Provide the (X, Y) coordinate of the cell's center where the given text is located.  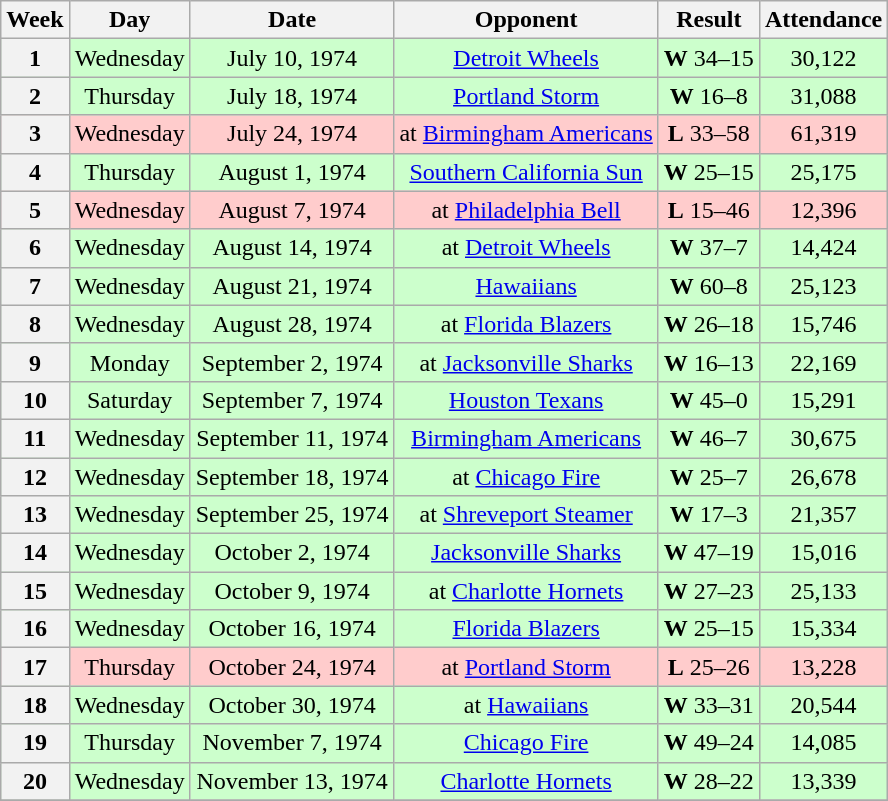
25,175 (823, 172)
25,133 (823, 591)
14,085 (823, 743)
Jacksonville Sharks (526, 553)
17 (35, 667)
8 (35, 324)
16 (35, 629)
5 (35, 210)
Florida Blazers (526, 629)
at Detroit Wheels (526, 248)
20,544 (823, 705)
1 (35, 58)
14,424 (823, 248)
W 34–15 (708, 58)
20 (35, 781)
W 33–31 (708, 705)
L 33–58 (708, 134)
September 7, 1974 (292, 400)
August 1, 1974 (292, 172)
18 (35, 705)
10 (35, 400)
W 16–13 (708, 362)
13 (35, 515)
August 21, 1974 (292, 286)
at Shreveport Steamer (526, 515)
Week (35, 20)
26,678 (823, 477)
W 37–7 (708, 248)
11 (35, 438)
W 47–19 (708, 553)
August 28, 1974 (292, 324)
Opponent (526, 20)
July 24, 1974 (292, 134)
Southern California Sun (526, 172)
30,122 (823, 58)
W 60–8 (708, 286)
Portland Storm (526, 96)
Houston Texans (526, 400)
Chicago Fire (526, 743)
W 16–8 (708, 96)
at Philadelphia Bell (526, 210)
L 15–46 (708, 210)
August 14, 1974 (292, 248)
30,675 (823, 438)
at Portland Storm (526, 667)
July 10, 1974 (292, 58)
Detroit Wheels (526, 58)
Hawaiians (526, 286)
Saturday (130, 400)
13,228 (823, 667)
7 (35, 286)
12 (35, 477)
at Charlotte Hornets (526, 591)
13,339 (823, 781)
October 16, 1974 (292, 629)
October 9, 1974 (292, 591)
3 (35, 134)
15,334 (823, 629)
Charlotte Hornets (526, 781)
November 13, 1974 (292, 781)
6 (35, 248)
W 46–7 (708, 438)
9 (35, 362)
September 11, 1974 (292, 438)
15,016 (823, 553)
61,319 (823, 134)
November 7, 1974 (292, 743)
22,169 (823, 362)
15,291 (823, 400)
W 45–0 (708, 400)
31,088 (823, 96)
12,396 (823, 210)
Monday (130, 362)
at Jacksonville Sharks (526, 362)
W 49–24 (708, 743)
July 18, 1974 (292, 96)
21,357 (823, 515)
4 (35, 172)
L 25–26 (708, 667)
September 2, 1974 (292, 362)
15,746 (823, 324)
Result (708, 20)
October 30, 1974 (292, 705)
September 18, 1974 (292, 477)
W 25–7 (708, 477)
W 17–3 (708, 515)
14 (35, 553)
25,123 (823, 286)
October 2, 1974 (292, 553)
August 7, 1974 (292, 210)
at Florida Blazers (526, 324)
at Birmingham Americans (526, 134)
W 28–22 (708, 781)
19 (35, 743)
2 (35, 96)
September 25, 1974 (292, 515)
at Hawaiians (526, 705)
15 (35, 591)
October 24, 1974 (292, 667)
Day (130, 20)
Birmingham Americans (526, 438)
W 26–18 (708, 324)
Date (292, 20)
W 27–23 (708, 591)
at Chicago Fire (526, 477)
Attendance (823, 20)
